Scan for the cell matching the given text and deliver its (x, y) coordinate at center. 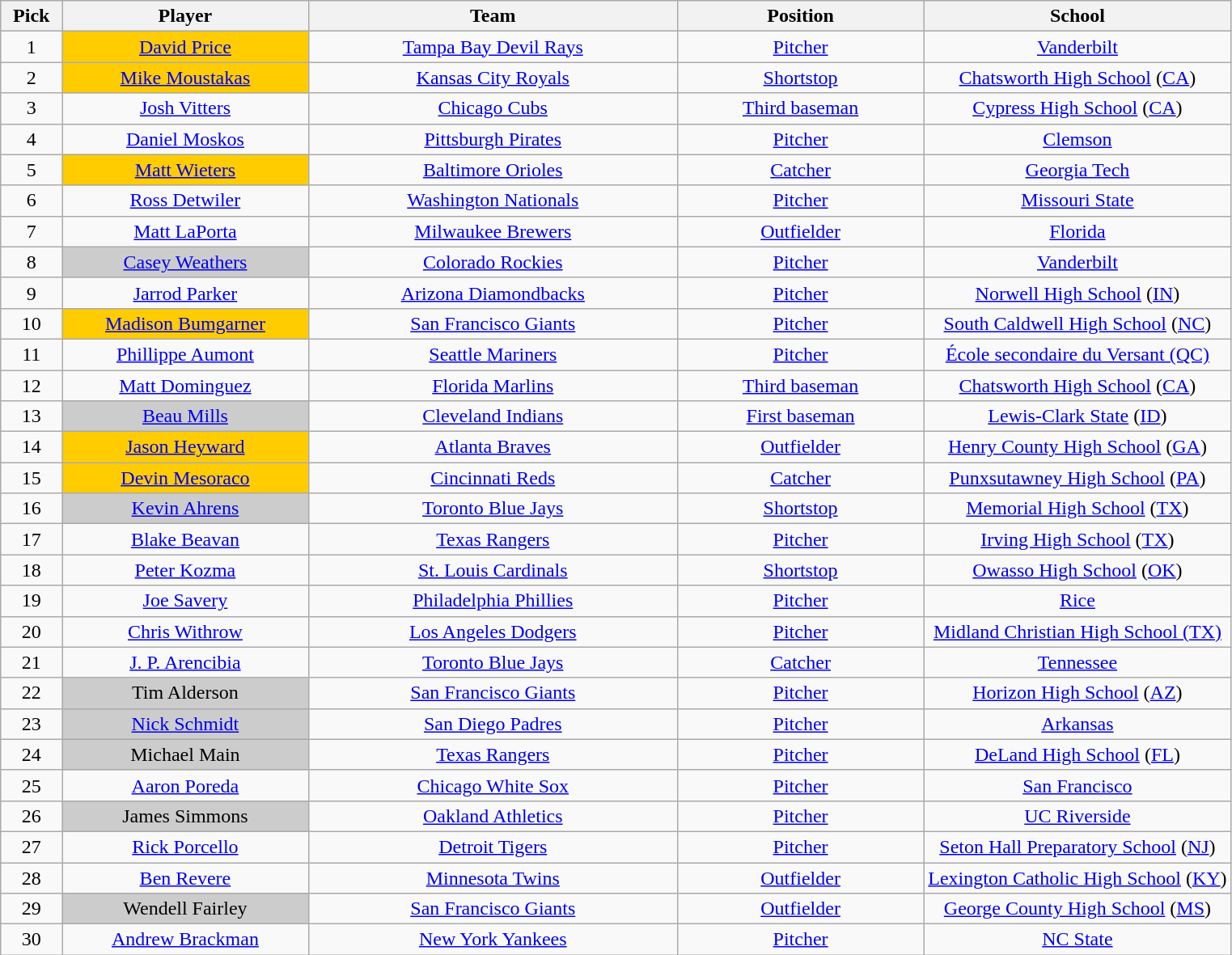
Cypress High School (CA) (1077, 108)
Mike Moustakas (185, 78)
Horizon High School (AZ) (1077, 693)
Punxsutawney High School (PA) (1077, 478)
Baltimore Orioles (493, 170)
Chicago White Sox (493, 785)
23 (32, 724)
Rick Porcello (185, 847)
Colorado Rockies (493, 262)
Pittsburgh Pirates (493, 139)
San Francisco (1077, 785)
Joe Savery (185, 601)
Clemson (1077, 139)
Owasso High School (OK) (1077, 570)
Phillippe Aumont (185, 354)
29 (32, 909)
Ross Detwiler (185, 201)
École secondaire du Versant (QC) (1077, 354)
Jason Heyward (185, 447)
8 (32, 262)
St. Louis Cardinals (493, 570)
Nick Schmidt (185, 724)
16 (32, 509)
Michael Main (185, 754)
25 (32, 785)
24 (32, 754)
Tim Alderson (185, 693)
Chicago Cubs (493, 108)
1 (32, 47)
Lewis-Clark State (ID) (1077, 416)
Arizona Diamondbacks (493, 293)
Arkansas (1077, 724)
Florida (1077, 231)
Matt LaPorta (185, 231)
Philadelphia Phillies (493, 601)
Henry County High School (GA) (1077, 447)
Devin Mesoraco (185, 478)
7 (32, 231)
Chris Withrow (185, 632)
Atlanta Braves (493, 447)
Cincinnati Reds (493, 478)
Josh Vitters (185, 108)
Seattle Mariners (493, 354)
14 (32, 447)
10 (32, 323)
Cleveland Indians (493, 416)
Andrew Brackman (185, 940)
Irving High School (TX) (1077, 539)
Oakland Athletics (493, 816)
22 (32, 693)
New York Yankees (493, 940)
Wendell Fairley (185, 909)
Los Angeles Dodgers (493, 632)
Matt Wieters (185, 170)
13 (32, 416)
19 (32, 601)
George County High School (MS) (1077, 909)
Norwell High School (IN) (1077, 293)
James Simmons (185, 816)
Ben Revere (185, 877)
11 (32, 354)
6 (32, 201)
Matt Dominguez (185, 386)
UC Riverside (1077, 816)
2 (32, 78)
NC State (1077, 940)
5 (32, 170)
12 (32, 386)
South Caldwell High School (NC) (1077, 323)
28 (32, 877)
Madison Bumgarner (185, 323)
Kansas City Royals (493, 78)
17 (32, 539)
Player (185, 16)
San Diego Padres (493, 724)
Minnesota Twins (493, 877)
15 (32, 478)
Seton Hall Preparatory School (NJ) (1077, 847)
26 (32, 816)
Beau Mills (185, 416)
Casey Weathers (185, 262)
J. P. Arencibia (185, 662)
Milwaukee Brewers (493, 231)
27 (32, 847)
School (1077, 16)
David Price (185, 47)
Missouri State (1077, 201)
Aaron Poreda (185, 785)
Detroit Tigers (493, 847)
3 (32, 108)
Blake Beavan (185, 539)
9 (32, 293)
4 (32, 139)
Tampa Bay Devil Rays (493, 47)
Peter Kozma (185, 570)
20 (32, 632)
Kevin Ahrens (185, 509)
Pick (32, 16)
Midland Christian High School (TX) (1077, 632)
21 (32, 662)
30 (32, 940)
Memorial High School (TX) (1077, 509)
Rice (1077, 601)
DeLand High School (FL) (1077, 754)
18 (32, 570)
Washington Nationals (493, 201)
Lexington Catholic High School (KY) (1077, 877)
Jarrod Parker (185, 293)
Position (800, 16)
Team (493, 16)
First baseman (800, 416)
Daniel Moskos (185, 139)
Georgia Tech (1077, 170)
Florida Marlins (493, 386)
Tennessee (1077, 662)
